Scan for the cell matching the given text and deliver its [X, Y] coordinate at center. 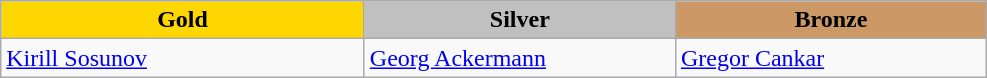
Bronze [830, 20]
Gold [183, 20]
Kirill Sosunov [183, 58]
Silver [520, 20]
Gregor Cankar [830, 58]
Georg Ackermann [520, 58]
